Pinpoint the cell where the given text exists, returning its [X, Y] midpoint coordinate. 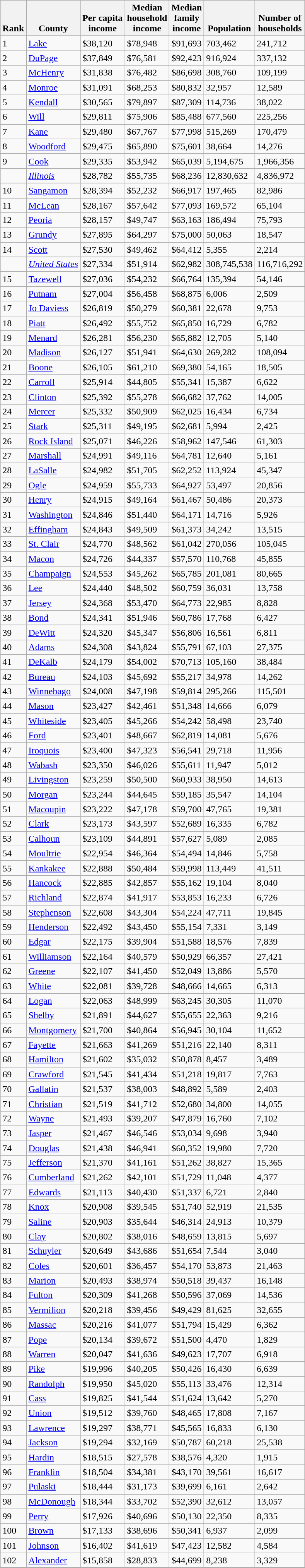
135,394 [230, 279]
Stephenson [53, 912]
916,924 [230, 58]
38,950 [230, 780]
Logan [53, 1001]
$51,705 [147, 471]
27,375 [280, 647]
22,350 [230, 1516]
$43,824 [147, 647]
$91,693 [187, 43]
$64,630 [187, 353]
$20,802 [103, 1236]
$51,337 [187, 1192]
$19,950 [103, 1383]
$47,178 [147, 809]
$41,917 [147, 897]
$56,541 [187, 750]
$47,423 [187, 1546]
38,022 [280, 102]
$22,164 [103, 957]
100 [13, 1531]
56 [13, 883]
$28,167 [103, 205]
$49,747 [147, 220]
16,148 [280, 1280]
Winnebago [53, 692]
$49,164 [147, 500]
6,918 [280, 1354]
$26,819 [103, 308]
$40,696 [147, 1516]
Iroquois [53, 750]
39,437 [230, 1280]
18,576 [230, 942]
16,617 [280, 1472]
$55,655 [187, 1015]
82 [13, 1266]
79 [13, 1222]
337,132 [280, 58]
11,947 [230, 765]
36 [13, 588]
2,099 [280, 1531]
95 [13, 1457]
Medianfamilyincome [187, 18]
2,642 [280, 1487]
67 [13, 1045]
38,664 [230, 146]
Richland [53, 897]
$55,341 [187, 382]
$46,364 [147, 853]
$49,116 [147, 456]
Perry [53, 1516]
$55,611 [187, 765]
16,561 [230, 632]
$75,000 [187, 235]
$41,544 [147, 1399]
Kankakee [53, 868]
$55,735 [147, 176]
Jersey [53, 603]
$20,047 [103, 1354]
$37,849 [103, 58]
70 [13, 1089]
19,980 [230, 1148]
$56,230 [147, 338]
54,146 [280, 279]
35,547 [230, 794]
$25,392 [103, 397]
$22,175 [103, 942]
5,697 [280, 1236]
Montgomery [53, 1030]
20 [13, 353]
$68,253 [147, 87]
$64,927 [187, 485]
$25,311 [103, 426]
$66,682 [187, 397]
$39,545 [147, 1207]
7 [13, 132]
$54,494 [187, 853]
Alexander [53, 1560]
$59,185 [187, 794]
$22,492 [103, 927]
$55,791 [187, 647]
147,546 [230, 441]
$50,596 [187, 1295]
$55,733 [147, 485]
$20,134 [103, 1339]
Menard [53, 338]
$65,890 [147, 146]
Macon [53, 559]
18,505 [280, 367]
7,102 [280, 1118]
$51,740 [187, 1207]
32,957 [230, 87]
$50,341 [187, 1531]
48 [13, 765]
8,335 [280, 1516]
$17,133 [103, 1531]
$53,034 [187, 1133]
Champaign [53, 573]
5,270 [280, 1399]
37,069 [230, 1295]
$48,666 [187, 986]
$23,173 [103, 824]
$51,624 [187, 1399]
308,760 [230, 73]
$48,659 [187, 1236]
12,314 [280, 1383]
96 [13, 1472]
$62,982 [187, 264]
$21,519 [103, 1104]
McLean [53, 205]
$52,680 [187, 1104]
Population [230, 18]
15,365 [280, 1163]
$48,999 [147, 1001]
8,238 [230, 1560]
$51,262 [187, 1163]
Gallatin [53, 1089]
13,642 [230, 1399]
80,665 [280, 573]
Jefferson [53, 1163]
$55,154 [187, 927]
6,161 [230, 1487]
Kendall [53, 102]
$52,232 [147, 190]
$62,025 [187, 411]
58 [13, 912]
Greene [53, 971]
Brown [53, 1531]
15 [13, 279]
19,817 [230, 1074]
14 [13, 250]
$35,644 [147, 1222]
105,045 [280, 544]
$24,553 [103, 573]
16,833 [230, 1428]
$24,915 [103, 500]
22,678 [230, 308]
$51,216 [187, 1045]
$56,458 [147, 294]
Ford [53, 736]
33,476 [230, 1383]
$18,444 [103, 1487]
$51,729 [187, 1178]
102 [13, 1560]
17,768 [230, 618]
3,489 [280, 1060]
$43,450 [147, 927]
40 [13, 647]
$62,681 [187, 426]
$39,904 [147, 942]
66 [13, 1030]
Wabash [53, 765]
$34,381 [147, 1472]
75,793 [280, 220]
$36,457 [147, 1266]
Johnson [53, 1546]
27 [13, 456]
115,501 [280, 692]
$54,232 [147, 279]
$22,954 [103, 853]
$19,294 [103, 1443]
$87,309 [187, 102]
22 [13, 382]
$47,198 [147, 692]
8 [13, 146]
45 [13, 721]
108,094 [280, 353]
$38,696 [147, 1531]
$67,767 [147, 132]
$68,236 [187, 176]
$46,226 [147, 441]
2,840 [280, 1192]
14,262 [280, 677]
$50,929 [187, 957]
14,104 [280, 794]
Whiteside [53, 721]
97 [13, 1487]
$46,546 [147, 1133]
7,544 [230, 1251]
37 [13, 603]
$30,565 [103, 102]
11,070 [280, 1001]
3 [13, 73]
$51,654 [187, 1251]
$38,974 [147, 1280]
$59,700 [187, 809]
$55,752 [147, 323]
$24,982 [103, 471]
6,362 [280, 1325]
$24,959 [103, 485]
$55,217 [187, 677]
$31,838 [103, 73]
$43,170 [187, 1472]
$24,308 [103, 647]
6,622 [280, 382]
42 [13, 677]
14,665 [230, 986]
$66,917 [187, 190]
Franklin [53, 1472]
$45,266 [147, 721]
Union [53, 1413]
$78,948 [147, 43]
$60,933 [187, 780]
Illinois [53, 176]
$18,504 [103, 1472]
Massac [53, 1325]
5,161 [280, 456]
703,462 [230, 43]
DeKalb [53, 662]
$65,882 [187, 338]
4 [13, 87]
$20,309 [103, 1295]
34,242 [230, 529]
$52,049 [187, 971]
22,140 [230, 1045]
38,484 [280, 662]
Vermilion [53, 1310]
$28,157 [103, 220]
$65,850 [187, 323]
$57,627 [187, 839]
7,839 [280, 942]
Jo Daviess [53, 308]
Warren [53, 1354]
$28,782 [103, 176]
$23,427 [103, 706]
Henry [53, 500]
92 [13, 1413]
$50,518 [187, 1280]
Bond [53, 618]
$28,833 [147, 1560]
$29,811 [103, 117]
30,104 [230, 1030]
68 [13, 1060]
52 [13, 824]
14,005 [280, 397]
$27,530 [103, 250]
39 [13, 632]
Henderson [53, 927]
2,085 [280, 839]
6 [13, 117]
$21,493 [103, 1118]
Peoria [53, 220]
53 [13, 839]
23,740 [280, 721]
101 [13, 1546]
74 [13, 1148]
$51,500 [187, 1339]
$49,462 [147, 250]
Carroll [53, 382]
$51,946 [147, 618]
Clark [53, 824]
105,160 [230, 662]
27,421 [280, 957]
22,363 [230, 1015]
$39,207 [147, 1118]
$24,179 [103, 662]
6,734 [280, 411]
10,379 [280, 1222]
1,829 [280, 1339]
$25,914 [103, 382]
34 [13, 559]
$21,602 [103, 1060]
$52,689 [187, 824]
12 [13, 220]
$24,991 [103, 456]
13,886 [230, 971]
$49,623 [187, 1354]
$39,728 [147, 986]
17 [13, 308]
$41,269 [147, 1045]
Livingston [53, 780]
6,313 [280, 986]
$75,906 [147, 117]
7,167 [280, 1413]
$17,926 [103, 1516]
99 [13, 1516]
$19,297 [103, 1428]
$49,195 [147, 426]
$31,173 [147, 1487]
14,081 [230, 736]
Woodford [53, 146]
$51,794 [187, 1325]
81 [13, 1251]
Medianhouseholdincome [147, 18]
$20,908 [103, 1207]
Randolph [53, 1383]
$64,781 [187, 456]
170,479 [280, 132]
$25,332 [103, 411]
25 [13, 426]
$24,726 [103, 559]
38,827 [230, 1163]
90 [13, 1383]
$48,892 [187, 1089]
$20,601 [103, 1266]
DuPage [53, 58]
60,218 [230, 1443]
91 [13, 1399]
$92,423 [187, 58]
Will [53, 117]
$23,259 [103, 780]
$47,879 [187, 1118]
14,276 [280, 146]
21,463 [280, 1266]
$39,699 [187, 1487]
$26,492 [103, 323]
$60,352 [187, 1148]
Christian [53, 1104]
6,811 [280, 632]
$50,279 [147, 308]
$68,875 [187, 294]
32 [13, 529]
$54,224 [187, 912]
Pike [53, 1369]
11 [13, 205]
$60,786 [187, 618]
18,547 [280, 235]
Grundy [53, 235]
9,216 [280, 1015]
39,561 [230, 1472]
23 [13, 397]
$24,368 [103, 603]
$46,314 [187, 1222]
Piatt [53, 323]
677,560 [230, 117]
113,449 [230, 868]
Morgan [53, 794]
$50,130 [187, 1516]
44 [13, 706]
$26,105 [103, 367]
16,729 [230, 323]
19,104 [230, 883]
Wayne [53, 1118]
$44,699 [187, 1560]
$48,465 [187, 1413]
$19,512 [103, 1413]
5,089 [230, 839]
15,387 [230, 382]
$75,601 [187, 146]
$65,039 [187, 161]
6,639 [280, 1369]
26 [13, 441]
Rock Island [53, 441]
Monroe [53, 87]
$48,667 [147, 736]
10 [13, 190]
116,716,292 [280, 264]
$25,071 [103, 441]
14,613 [280, 780]
14,055 [280, 1104]
69 [13, 1074]
Hardin [53, 1457]
Saline [53, 1222]
$76,581 [147, 58]
$44,805 [147, 382]
4,584 [280, 1546]
$77,998 [187, 132]
50,063 [230, 235]
5,676 [280, 736]
$38,120 [103, 43]
$55,278 [147, 397]
$61,042 [187, 544]
24,913 [230, 1222]
65,104 [280, 205]
$29,335 [103, 161]
4,377 [280, 1178]
$70,713 [187, 662]
58,498 [230, 721]
57 [13, 897]
18 [13, 323]
308,745,538 [230, 264]
78 [13, 1207]
$45,262 [147, 573]
$60,759 [187, 588]
65 [13, 1015]
16,434 [230, 411]
6,130 [280, 1428]
41 [13, 662]
Boone [53, 367]
515,269 [230, 132]
8,457 [230, 1060]
17,707 [230, 1354]
13,515 [280, 529]
24 [13, 411]
45,855 [280, 559]
2,425 [280, 426]
McHenry [53, 73]
$27,036 [103, 279]
$24,341 [103, 618]
St. Clair [53, 544]
3,329 [280, 1560]
$41,268 [147, 1295]
$41,077 [147, 1325]
Lawrence [53, 1428]
$22,081 [103, 986]
$40,579 [147, 957]
Marshall [53, 456]
61 [13, 957]
$64,171 [187, 515]
LaSalle [53, 471]
$23,109 [103, 839]
46 [13, 736]
$50,500 [147, 780]
54 [13, 853]
$44,645 [147, 794]
80 [13, 1236]
$49,429 [187, 1310]
McDonough [53, 1501]
$56,945 [187, 1030]
Coles [53, 1266]
$63,163 [187, 220]
295,266 [230, 692]
$51,914 [147, 264]
51 [13, 809]
2 [13, 58]
$51,218 [187, 1074]
93 [13, 1428]
$23,400 [103, 750]
36,031 [230, 588]
49 [13, 780]
83 [13, 1280]
Macoupin [53, 809]
$27,004 [103, 294]
$48,502 [147, 588]
6,079 [280, 706]
13,758 [280, 588]
$42,461 [147, 706]
19 [13, 338]
55 [13, 868]
$66,764 [187, 279]
Rank [13, 18]
Knox [53, 1207]
34,800 [230, 1104]
38 [13, 618]
Tazewell [53, 279]
$23,401 [103, 736]
16,760 [230, 1118]
31 [13, 515]
$24,103 [103, 677]
53,497 [230, 485]
5 [13, 102]
$61,210 [147, 367]
$43,597 [147, 824]
30,305 [230, 1001]
12,582 [230, 1546]
Kane [53, 132]
29 [13, 485]
45,347 [280, 471]
Douglas [53, 1148]
$22,107 [103, 971]
197,465 [230, 190]
109,199 [280, 73]
16,233 [230, 897]
$38,016 [147, 1236]
59 [13, 927]
$21,438 [103, 1148]
270,056 [230, 544]
$15,858 [103, 1560]
63 [13, 986]
19,381 [280, 809]
Fayette [53, 1045]
$42,101 [147, 1178]
$60,381 [187, 308]
22,985 [230, 603]
$19,825 [103, 1399]
$20,218 [103, 1310]
19,845 [280, 912]
Lee [53, 588]
$58,962 [187, 441]
Williamson [53, 957]
$57,642 [147, 205]
$24,440 [103, 588]
13,815 [230, 1236]
73 [13, 1133]
United States [53, 264]
$21,113 [103, 1192]
$62,252 [187, 471]
225,256 [280, 117]
$55,113 [187, 1383]
$23,222 [103, 809]
Cass [53, 1399]
$23,350 [103, 765]
11,048 [230, 1178]
6,427 [280, 618]
16,430 [230, 1369]
8,311 [280, 1045]
$45,565 [187, 1428]
8,040 [280, 883]
20,373 [280, 500]
$21,262 [103, 1178]
Bureau [53, 677]
110,768 [230, 559]
Hamilton [53, 1060]
$51,440 [147, 515]
$49,509 [147, 529]
4,470 [230, 1339]
$20,649 [103, 1251]
269,282 [230, 353]
16 [13, 294]
$28,394 [103, 190]
$45,692 [147, 677]
1,915 [280, 1457]
$16,402 [103, 1546]
$23,405 [103, 721]
$54,002 [147, 662]
$50,878 [187, 1060]
201,081 [230, 573]
$46,026 [147, 765]
3,040 [280, 1251]
Washington [53, 515]
5,140 [280, 338]
43 [13, 692]
Ogle [53, 485]
$44,891 [147, 839]
$41,636 [147, 1354]
66,357 [230, 957]
86 [13, 1325]
Jasper [53, 1133]
$48,562 [147, 544]
$45,347 [147, 632]
Stark [53, 426]
$18,515 [103, 1457]
64 [13, 1001]
$85,488 [187, 117]
Lake [53, 43]
53,873 [230, 1266]
$44,337 [147, 559]
8,828 [280, 603]
$43,304 [147, 912]
White [53, 986]
$64,297 [147, 235]
29,718 [230, 750]
$27,578 [147, 1457]
Mercer [53, 411]
$20,493 [103, 1280]
72 [13, 1118]
$24,008 [103, 692]
50 [13, 794]
5,994 [230, 426]
Mason [53, 706]
1,966,356 [280, 161]
2,509 [280, 294]
5,926 [280, 515]
241,712 [280, 43]
$20,216 [103, 1325]
14,716 [230, 515]
$24,846 [103, 515]
6,721 [230, 1192]
60 [13, 942]
$50,426 [187, 1369]
County [53, 18]
4,836,972 [280, 176]
14,666 [230, 706]
Scott [53, 250]
$54,170 [187, 1266]
$26,127 [103, 353]
5,589 [230, 1089]
7,331 [230, 927]
1 [13, 43]
33 [13, 544]
28 [13, 471]
50,486 [230, 500]
$51,588 [187, 942]
52,919 [230, 1207]
$22,888 [103, 868]
47,711 [230, 912]
169,572 [230, 205]
$64,773 [187, 603]
$39,760 [147, 1413]
54,165 [230, 367]
$22,885 [103, 883]
$38,576 [187, 1457]
$50,484 [147, 868]
$79,897 [147, 102]
32,612 [230, 1501]
$21,700 [103, 1030]
Calhoun [53, 839]
$63,245 [187, 1001]
61,303 [280, 441]
$54,242 [187, 721]
Marion [53, 1280]
6,937 [230, 1531]
5,758 [280, 853]
35 [13, 573]
21,535 [280, 1207]
62 [13, 971]
3,149 [280, 927]
5,012 [280, 765]
$35,032 [147, 1060]
$51,941 [147, 353]
$23,244 [103, 794]
Madison [53, 353]
2,403 [280, 1089]
$27,895 [103, 235]
2,214 [280, 250]
Cook [53, 161]
Cumberland [53, 1178]
34,978 [230, 677]
$45,020 [147, 1383]
$22,874 [103, 897]
$50,909 [147, 411]
$57,570 [187, 559]
$59,814 [187, 692]
$40,864 [147, 1030]
$76,482 [147, 73]
5,194,675 [230, 161]
Adams [53, 647]
Edgar [53, 942]
6,006 [230, 294]
15,429 [230, 1325]
7,763 [280, 1074]
Crawford [53, 1074]
$21,663 [103, 1045]
Per capitaincome [103, 18]
$41,450 [147, 971]
Effingham [53, 529]
14,536 [280, 1295]
67,103 [230, 647]
$46,941 [147, 1148]
$21,537 [103, 1089]
$41,434 [147, 1074]
$24,320 [103, 632]
$62,819 [187, 736]
12,589 [280, 87]
Moultrie [53, 853]
$29,475 [103, 146]
Schuyler [53, 1251]
5,570 [280, 971]
84 [13, 1295]
$65,785 [187, 573]
$61,467 [187, 500]
$80,832 [187, 87]
9,753 [280, 308]
17,808 [230, 1413]
98 [13, 1501]
113,924 [230, 471]
Putnam [53, 294]
DeWitt [53, 632]
114,736 [230, 102]
47,765 [230, 809]
$27,334 [103, 264]
Edwards [53, 1192]
$64,412 [187, 250]
13 [13, 235]
85 [13, 1310]
12,640 [230, 456]
$26,281 [103, 338]
30 [13, 500]
14,846 [230, 853]
$56,806 [187, 632]
$52,390 [187, 1501]
$20,903 [103, 1222]
Fulton [53, 1295]
Clinton [53, 397]
71 [13, 1104]
$41,161 [147, 1163]
5,355 [230, 250]
47 [13, 750]
$44,627 [147, 1015]
87 [13, 1339]
77 [13, 1192]
25,538 [280, 1443]
$18,344 [103, 1501]
$59,998 [187, 868]
94 [13, 1443]
11,956 [280, 750]
Clay [53, 1236]
$21,370 [103, 1163]
$77,093 [187, 205]
11,652 [280, 1030]
41,511 [280, 868]
81,625 [230, 1310]
$39,456 [147, 1310]
7,720 [280, 1148]
Number ofhouseholds [280, 18]
$41,619 [147, 1546]
12,830,632 [230, 176]
$40,205 [147, 1369]
37,762 [230, 397]
$43,686 [147, 1251]
$51,348 [187, 706]
$61,373 [187, 529]
$29,480 [103, 132]
$22,608 [103, 912]
$31,091 [103, 87]
20,856 [280, 485]
Sangamon [53, 190]
88 [13, 1354]
$22,063 [103, 1001]
9 [13, 161]
4,320 [230, 1457]
$53,470 [147, 603]
$32,169 [147, 1443]
$40,430 [147, 1192]
76 [13, 1178]
$33,702 [147, 1501]
6,726 [280, 897]
89 [13, 1369]
Jackson [53, 1443]
$21,545 [103, 1074]
Pulaski [53, 1487]
16,335 [230, 824]
$53,853 [187, 897]
$24,843 [103, 529]
9,698 [230, 1133]
$69,380 [187, 367]
186,494 [230, 220]
$38,003 [147, 1089]
$55,162 [187, 883]
12,705 [230, 338]
$50,787 [187, 1443]
$21,467 [103, 1133]
$21,891 [103, 1015]
21 [13, 367]
13,057 [280, 1501]
82,986 [280, 190]
$24,770 [103, 544]
$39,672 [147, 1339]
$42,857 [147, 883]
$41,712 [147, 1104]
Hancock [53, 883]
$86,698 [187, 73]
$53,942 [147, 161]
$47,323 [147, 750]
Pope [53, 1339]
$19,996 [103, 1369]
3,940 [280, 1133]
32,655 [280, 1310]
Shelby [53, 1015]
75 [13, 1163]
$38,771 [147, 1428]
